Locate the cell with the specified text and output its [x, y] center coordinate. 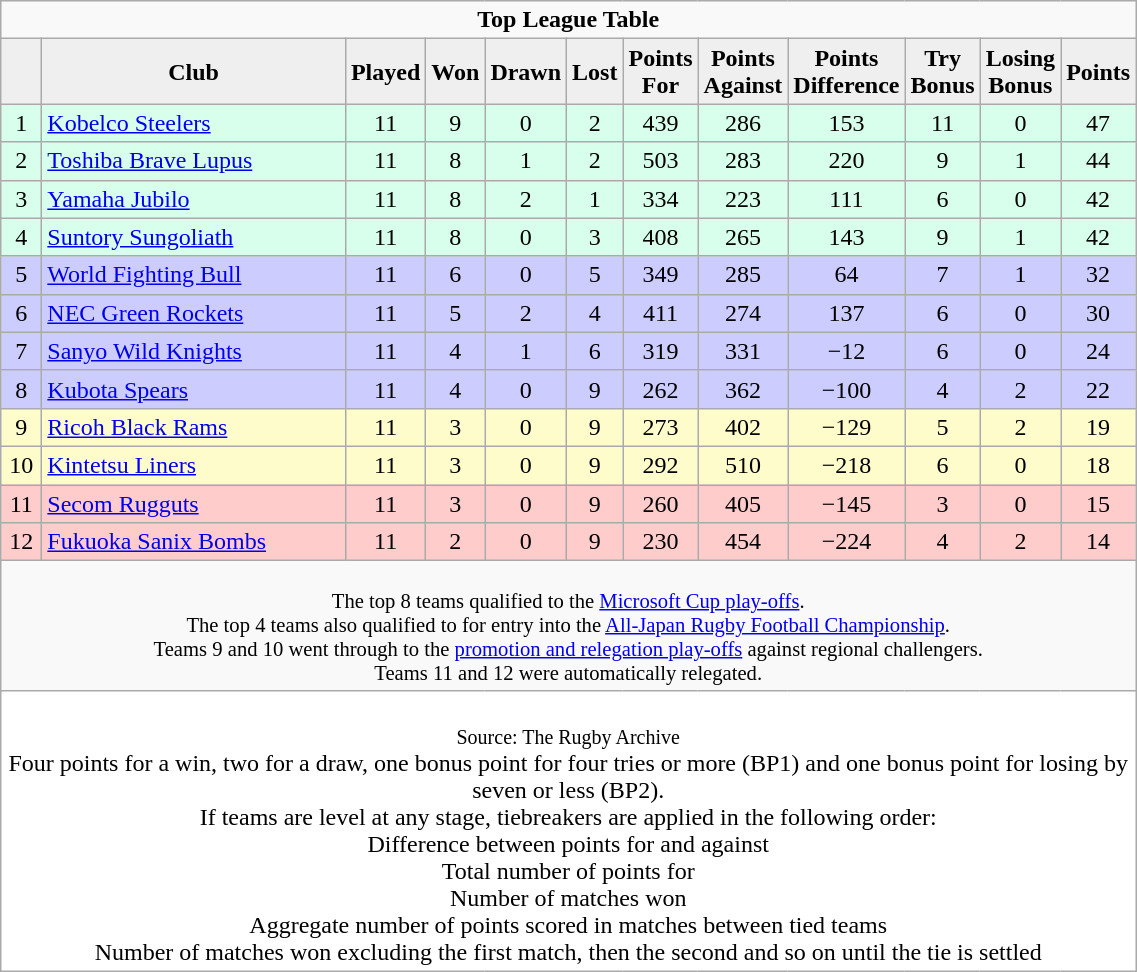
331 [743, 351]
362 [743, 389]
Fukuoka Sanix Bombs [194, 542]
44 [1098, 161]
405 [743, 503]
22 [1098, 389]
−145 [846, 503]
Points Against [743, 72]
Yamaha Jubilo [194, 199]
−12 [846, 351]
262 [660, 389]
Secom Rugguts [194, 503]
−218 [846, 465]
454 [743, 542]
Points Difference [846, 72]
Points [1098, 72]
143 [846, 237]
Losing Bonus [1020, 72]
Kintetsu Liners [194, 465]
15 [1098, 503]
Lost [595, 72]
285 [743, 275]
Kobelco Steelers [194, 123]
292 [660, 465]
411 [660, 313]
Toshiba Brave Lupus [194, 161]
Kubota Spears [194, 389]
64 [846, 275]
Club [194, 72]
24 [1098, 351]
14 [1098, 542]
Drawn [526, 72]
World Fighting Bull [194, 275]
223 [743, 199]
−129 [846, 427]
19 [1098, 427]
334 [660, 199]
−224 [846, 542]
274 [743, 313]
Sanyo Wild Knights [194, 351]
Ricoh Black Rams [194, 427]
Points For [660, 72]
Played [385, 72]
273 [660, 427]
230 [660, 542]
137 [846, 313]
510 [743, 465]
111 [846, 199]
18 [1098, 465]
220 [846, 161]
Try Bonus [942, 72]
260 [660, 503]
NEC Green Rockets [194, 313]
Won [456, 72]
439 [660, 123]
Suntory Sungoliath [194, 237]
265 [743, 237]
47 [1098, 123]
283 [743, 161]
30 [1098, 313]
153 [846, 123]
Top League Table [568, 20]
402 [743, 427]
−100 [846, 389]
12 [22, 542]
319 [660, 351]
286 [743, 123]
349 [660, 275]
503 [660, 161]
10 [22, 465]
32 [1098, 275]
408 [660, 237]
